Locate the cell with the specified text and output its (x, y) center coordinate. 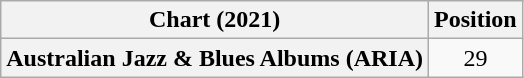
Australian Jazz & Blues Albums (ARIA) (215, 58)
Position (476, 20)
Chart (2021) (215, 20)
29 (476, 58)
